For the text-containing cell, return its midpoint in [X, Y] coordinate format. 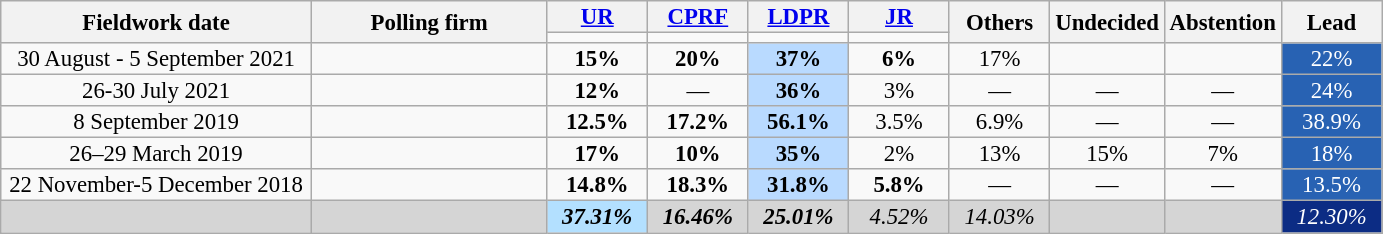
12.30% [1332, 217]
22% [1332, 59]
14.8% [598, 186]
12% [598, 91]
37.31% [598, 217]
38.9% [1332, 122]
6.9% [1000, 122]
Undecided [1107, 22]
36% [798, 91]
2% [900, 154]
JR [900, 17]
4.52% [900, 217]
3% [900, 91]
26-30 July 2021 [156, 91]
37% [798, 59]
CPRF [698, 17]
LDPR [798, 17]
10% [698, 154]
Abstention [1222, 22]
22 November-5 December 2018 [156, 186]
14.03% [1000, 217]
18.3% [698, 186]
56.1% [798, 122]
12.5% [598, 122]
16.46% [698, 217]
7% [1222, 154]
31.8% [798, 186]
6% [900, 59]
Lead [1332, 22]
Fieldwork date [156, 22]
8 September 2019 [156, 122]
25.01% [798, 217]
24% [1332, 91]
18% [1332, 154]
30 August - 5 September 2021 [156, 59]
20% [698, 59]
Polling firm [429, 22]
17.2% [698, 122]
35% [798, 154]
5.8% [900, 186]
13.5% [1332, 186]
UR [598, 17]
Others [1000, 22]
26–29 March 2019 [156, 154]
3.5% [900, 122]
13% [1000, 154]
